Identify which cell holds the provided text, then report its [x, y] central coordinate. 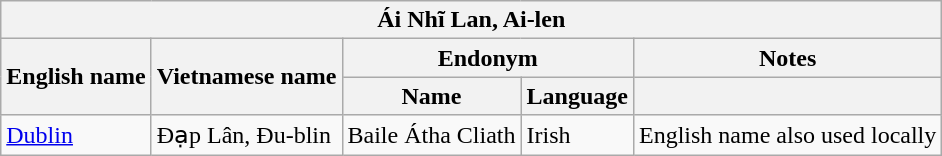
English name [76, 77]
Dublin [76, 135]
Language [577, 96]
English name also used locally [787, 135]
Notes [787, 58]
Ái Nhĩ Lan, Ai-len [472, 20]
Baile Átha Cliath [432, 135]
Endonym [488, 58]
Name [432, 96]
Đạp Lân, Đu-blin [246, 135]
Vietnamese name [246, 77]
Irish [577, 135]
